Extract the [x, y] coordinate from the center of the cell holding the provided text.  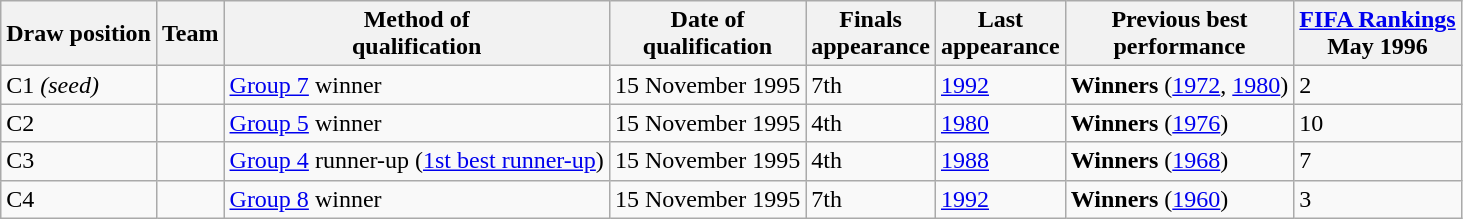
FIFA RankingsMay 1996 [1378, 34]
Winners (1960) [1180, 199]
Winners (1972, 1980) [1180, 85]
Group 4 runner-up (1st best runner-up) [416, 161]
Winners (1968) [1180, 161]
Team [190, 34]
Group 5 winner [416, 123]
Method ofqualification [416, 34]
C3 [79, 161]
Winners (1976) [1180, 123]
Date ofqualification [707, 34]
Previous bestperformance [1180, 34]
Draw position [79, 34]
Lastappearance [1000, 34]
1980 [1000, 123]
Group 7 winner [416, 85]
Group 8 winner [416, 199]
C1 (seed) [79, 85]
C4 [79, 199]
7 [1378, 161]
C2 [79, 123]
1988 [1000, 161]
Finalsappearance [871, 34]
3 [1378, 199]
2 [1378, 85]
10 [1378, 123]
